Provide the [x, y] coordinate of the cell's center where the given text is located.  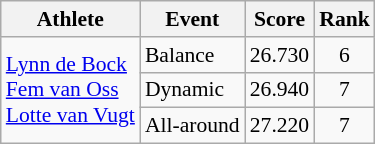
26.730 [280, 55]
Athlete [70, 19]
26.940 [280, 90]
Event [192, 19]
Dynamic [192, 90]
All-around [192, 126]
Balance [192, 55]
6 [344, 55]
27.220 [280, 126]
Lynn de BockFem van OssLotte van Vugt [70, 90]
Score [280, 19]
Rank [344, 19]
